Search for the cell housing the specified text and yield its [x, y] center coordinate. 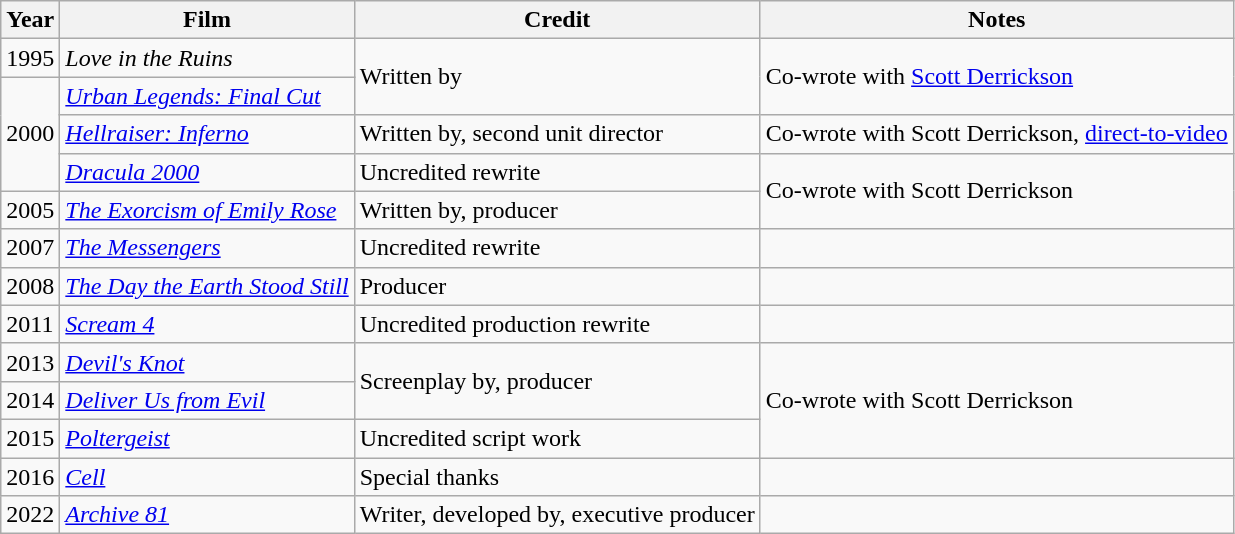
Love in the Ruins [207, 58]
2005 [30, 210]
2007 [30, 248]
Producer [557, 286]
Archive 81 [207, 515]
Notes [996, 20]
Year [30, 20]
Cell [207, 477]
2013 [30, 362]
Film [207, 20]
1995 [30, 58]
The Day the Earth Stood Still [207, 286]
2014 [30, 400]
Written by, producer [557, 210]
Written by, second unit director [557, 134]
Special thanks [557, 477]
2011 [30, 324]
2022 [30, 515]
2015 [30, 438]
2016 [30, 477]
Urban Legends: Final Cut [207, 96]
Written by [557, 77]
2008 [30, 286]
The Messengers [207, 248]
The Exorcism of Emily Rose [207, 210]
Screenplay by, producer [557, 381]
Deliver Us from Evil [207, 400]
Uncredited script work [557, 438]
Hellraiser: Inferno [207, 134]
Writer, developed by, executive producer [557, 515]
Dracula 2000 [207, 172]
2000 [30, 134]
Co-wrote with Scott Derrickson, direct-to-video [996, 134]
Devil's Knot [207, 362]
Credit [557, 20]
Uncredited production rewrite [557, 324]
Poltergeist [207, 438]
Scream 4 [207, 324]
